Detect which cell encompasses the target text, then output its (X, Y) center coordinate. 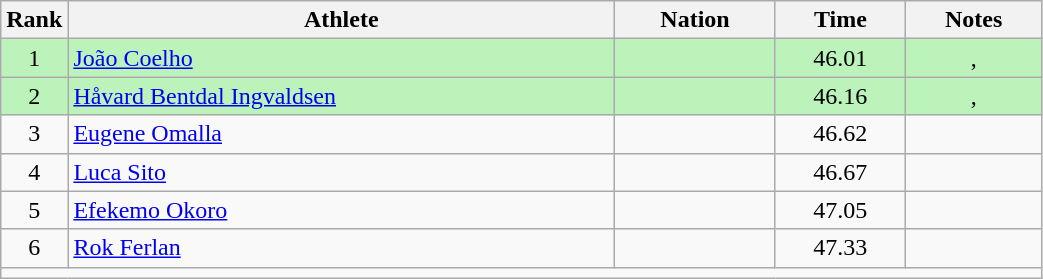
Rok Ferlan (342, 248)
46.01 (840, 58)
4 (34, 172)
3 (34, 134)
2 (34, 96)
Time (840, 20)
47.05 (840, 210)
Håvard Bentdal Ingvaldsen (342, 96)
João Coelho (342, 58)
Luca Sito (342, 172)
Nation (696, 20)
5 (34, 210)
46.16 (840, 96)
6 (34, 248)
Rank (34, 20)
Athlete (342, 20)
46.67 (840, 172)
47.33 (840, 248)
Notes (974, 20)
1 (34, 58)
Eugene Omalla (342, 134)
46.62 (840, 134)
Efekemo Okoro (342, 210)
